Output the [X, Y] coordinate of the center of the cell containing the given text.  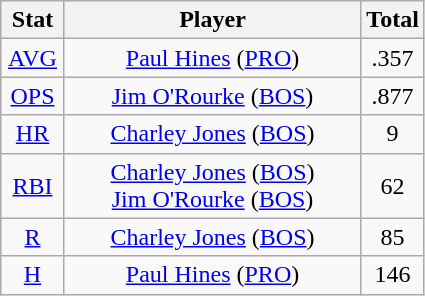
.877 [393, 96]
OPS [33, 96]
AVG [33, 58]
RBI [33, 186]
Jim O'Rourke (BOS) [212, 96]
.357 [393, 58]
H [33, 275]
Total [393, 20]
85 [393, 237]
146 [393, 275]
Stat [33, 20]
Player [212, 20]
R [33, 237]
9 [393, 134]
62 [393, 186]
Charley Jones (BOS)Jim O'Rourke (BOS) [212, 186]
HR [33, 134]
